Scan for the cell matching the given text and deliver its (x, y) coordinate at center. 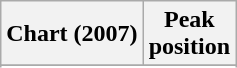
Chart (2007) (72, 34)
Peakposition (189, 34)
